Capture the cell that displays the provided text and extract its [x, y] central coordinate. 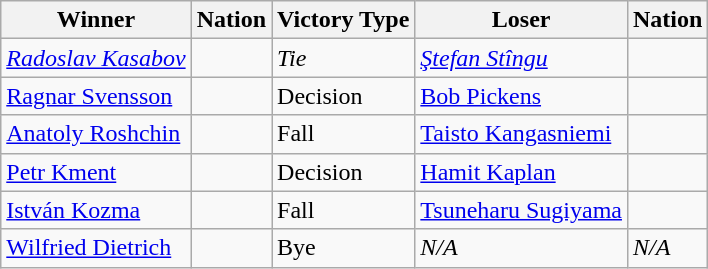
Victory Type [344, 20]
Tie [344, 58]
Loser [522, 20]
Ştefan Stîngu [522, 58]
Bye [344, 248]
Winner [96, 20]
Taisto Kangasniemi [522, 134]
Wilfried Dietrich [96, 248]
Ragnar Svensson [96, 96]
Petr Kment [96, 172]
Bob Pickens [522, 96]
Radoslav Kasabov [96, 58]
Hamit Kaplan [522, 172]
Tsuneharu Sugiyama [522, 210]
Anatoly Roshchin [96, 134]
István Kozma [96, 210]
